Identify which cell holds the provided text, then report its [X, Y] central coordinate. 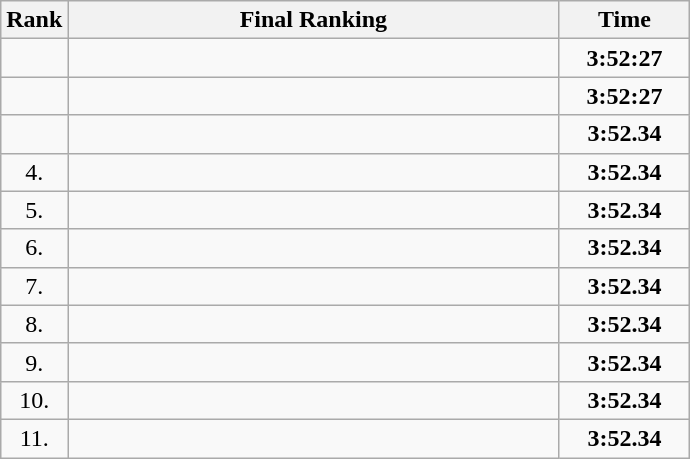
8. [34, 324]
Rank [34, 20]
9. [34, 362]
6. [34, 248]
7. [34, 286]
Time [624, 20]
Final Ranking [314, 20]
4. [34, 172]
11. [34, 438]
5. [34, 210]
10. [34, 400]
